Detect which cell encompasses the target text, then output its (x, y) center coordinate. 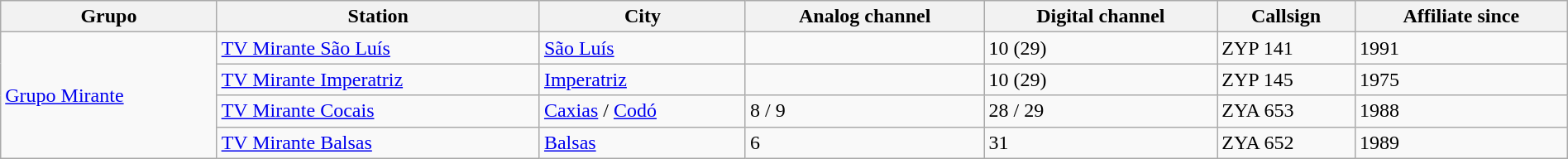
Analog channel (865, 17)
31 (1101, 142)
TV Mirante Imperatriz (378, 79)
28 / 29 (1101, 111)
6 (865, 142)
Grupo (109, 17)
Station (378, 17)
Grupo Mirante (109, 95)
1991 (1460, 48)
Imperatriz (642, 79)
1989 (1460, 142)
ZYA 652 (1287, 142)
TV Mirante Cocais (378, 111)
Balsas (642, 142)
Callsign (1287, 17)
Caxias / Codó (642, 111)
1988 (1460, 111)
ZYP 141 (1287, 48)
ZYA 653 (1287, 111)
Digital channel (1101, 17)
ZYP 145 (1287, 79)
TV Mirante Balsas (378, 142)
City (642, 17)
TV Mirante São Luís (378, 48)
São Luís (642, 48)
Affiliate since (1460, 17)
8 / 9 (865, 111)
1975 (1460, 79)
